Pinpoint the cell where the given text exists, returning its [X, Y] midpoint coordinate. 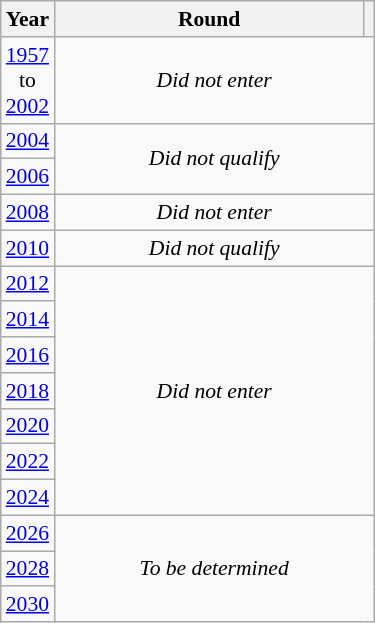
2010 [28, 248]
Round [209, 19]
2020 [28, 426]
2012 [28, 284]
2026 [28, 533]
2016 [28, 355]
2028 [28, 569]
2006 [28, 177]
2022 [28, 462]
2004 [28, 141]
1957to2002 [28, 80]
2014 [28, 320]
2024 [28, 498]
Year [28, 19]
To be determined [214, 568]
2018 [28, 391]
2030 [28, 605]
2008 [28, 213]
